Determine the [X, Y] coordinate at the center of the cell enclosing the given text.  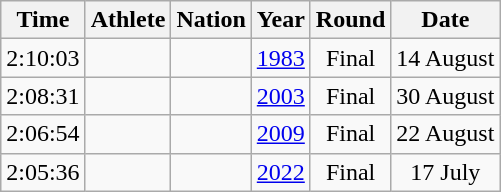
2:10:03 [43, 58]
2:05:36 [43, 172]
14 August [446, 58]
Time [43, 20]
1983 [280, 58]
Athlete [128, 20]
Nation [211, 20]
22 August [446, 134]
2003 [280, 96]
2:08:31 [43, 96]
2022 [280, 172]
2009 [280, 134]
17 July [446, 172]
2:06:54 [43, 134]
Round [350, 20]
Date [446, 20]
30 August [446, 96]
Year [280, 20]
